Scan for the cell matching the given text and deliver its (X, Y) coordinate at center. 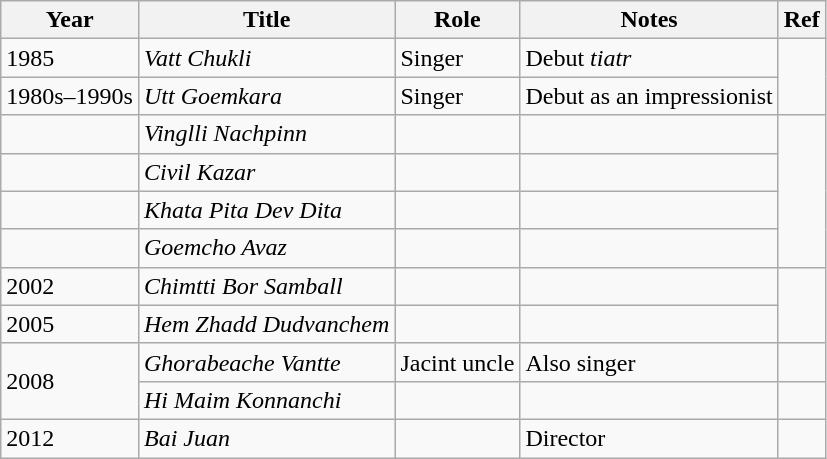
Director (649, 438)
Utt Goemkara (266, 96)
Hem Zhadd Dudvanchem (266, 324)
2002 (70, 286)
1980s–1990s (70, 96)
Role (458, 20)
Vatt Chukli (266, 58)
Vinglli Nachpinn (266, 134)
Ghorabeache Vantte (266, 362)
1985 (70, 58)
Civil Kazar (266, 172)
Jacint uncle (458, 362)
2005 (70, 324)
Chimtti Bor Samball (266, 286)
Also singer (649, 362)
Bai Juan (266, 438)
Year (70, 20)
Title (266, 20)
Khata Pita Dev Dita (266, 210)
Debut tiatr (649, 58)
Ref (802, 20)
2012 (70, 438)
Goemcho Avaz (266, 248)
2008 (70, 381)
Hi Maim Konnanchi (266, 400)
Notes (649, 20)
Debut as an impressionist (649, 96)
